Return [X, Y] of the center of cell containing provided text 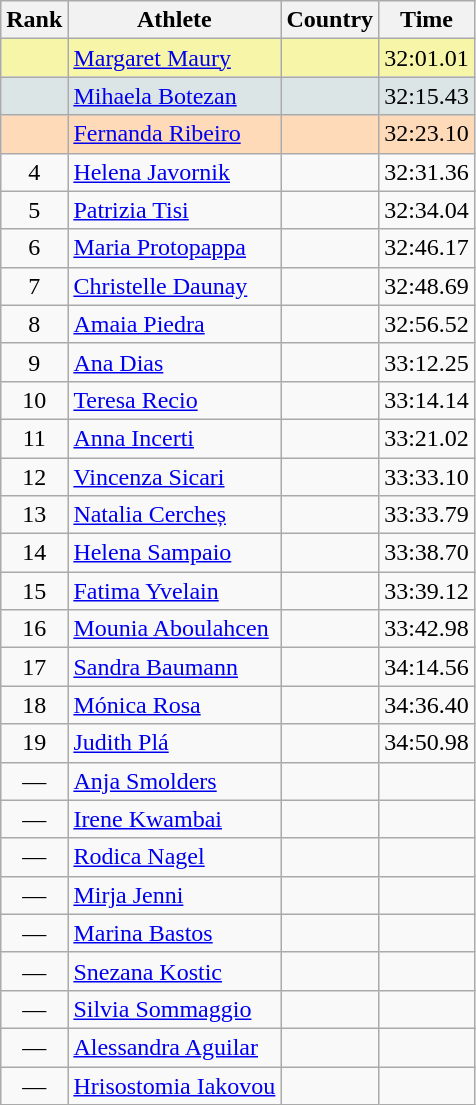
33:21.02 [427, 438]
Time [427, 20]
32:56.52 [427, 324]
Helena Sampaio [174, 553]
33:33.79 [427, 515]
5 [34, 210]
33:39.12 [427, 591]
Marina Bastos [174, 933]
Natalia Cercheș [174, 515]
Fatima Yvelain [174, 591]
Snezana Kostic [174, 971]
Judith Plá [174, 743]
Mirja Jenni [174, 895]
Mounia Aboulahcen [174, 629]
Teresa Recio [174, 400]
Country [330, 20]
Mihaela Botezan [174, 96]
7 [34, 286]
15 [34, 591]
Ana Dias [174, 362]
19 [34, 743]
34:50.98 [427, 743]
Athlete [174, 20]
6 [34, 248]
18 [34, 705]
Alessandra Aguilar [174, 1047]
Fernanda Ribeiro [174, 134]
Silvia Sommaggio [174, 1009]
12 [34, 477]
32:48.69 [427, 286]
32:23.10 [427, 134]
Sandra Baumann [174, 667]
32:31.36 [427, 172]
32:15.43 [427, 96]
Hrisostomia Iakovou [174, 1085]
Rodica Nagel [174, 857]
34:14.56 [427, 667]
Maria Protopappa [174, 248]
11 [34, 438]
Anja Smolders [174, 781]
Amaia Piedra [174, 324]
32:34.04 [427, 210]
32:01.01 [427, 58]
33:14.14 [427, 400]
33:12.25 [427, 362]
Anna Incerti [174, 438]
Patrizia Tisi [174, 210]
Rank [34, 20]
33:42.98 [427, 629]
Christelle Daunay [174, 286]
17 [34, 667]
Mónica Rosa [174, 705]
Helena Javornik [174, 172]
13 [34, 515]
10 [34, 400]
33:38.70 [427, 553]
4 [34, 172]
Margaret Maury [174, 58]
32:46.17 [427, 248]
8 [34, 324]
14 [34, 553]
33:33.10 [427, 477]
Irene Kwambai [174, 819]
16 [34, 629]
Vincenza Sicari [174, 477]
9 [34, 362]
34:36.40 [427, 705]
